Output the [x, y] coordinate of the center of the cell containing the given text.  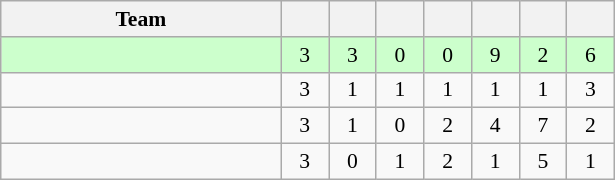
4 [495, 126]
9 [495, 55]
Team [141, 19]
5 [543, 162]
6 [591, 55]
7 [543, 126]
